Output the (X, Y) coordinate of the center of the cell containing the given text.  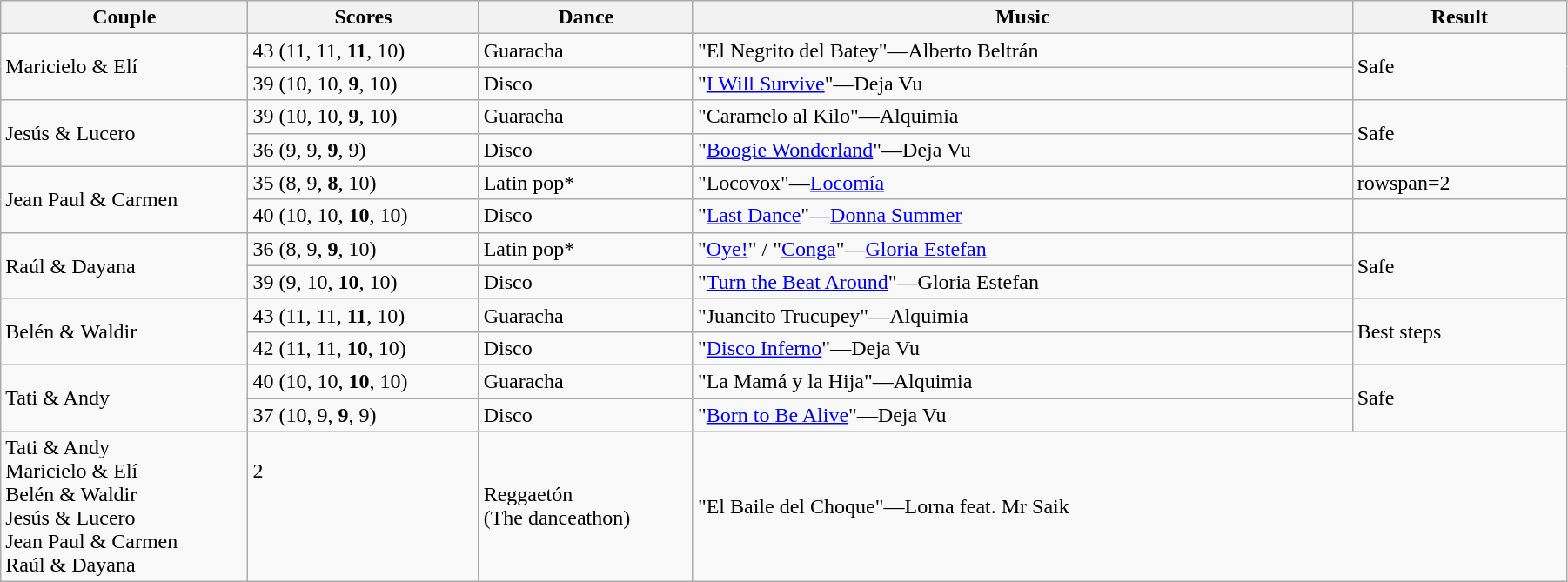
Belén & Waldir (124, 331)
"Born to Be Alive"—Deja Vu (1022, 415)
Dance (586, 17)
Result (1459, 17)
36 (8, 9, 9, 10) (364, 249)
"Caramelo al Kilo"—Alquimia (1022, 117)
35 (8, 9, 8, 10) (364, 183)
"Boogie Wonderland"—Deja Vu (1022, 150)
Raúl & Dayana (124, 265)
"Oye!" / "Conga"—Gloria Estefan (1022, 249)
rowspan=2 (1459, 183)
Couple (124, 17)
Best steps (1459, 331)
37 (10, 9, 9, 9) (364, 415)
42 (11, 11, 10, 10) (364, 348)
Scores (364, 17)
Jesús & Lucero (124, 133)
"Locovox"—Locomía (1022, 183)
Maricielo & Elí (124, 67)
36 (9, 9, 9, 9) (364, 150)
"Last Dance"—Donna Summer (1022, 216)
Tati & Andy (124, 398)
39 (9, 10, 10, 10) (364, 282)
Tati & AndyMaricielo & ElíBelén & WaldirJesús & LuceroJean Paul & CarmenRaúl & Dayana (124, 506)
Jean Paul & Carmen (124, 199)
"Turn the Beat Around"—Gloria Estefan (1022, 282)
"El Baile del Choque"—Lorna feat. Mr Saik (1129, 506)
"I Will Survive"—Deja Vu (1022, 84)
Music (1022, 17)
"Disco Inferno"—Deja Vu (1022, 348)
"Juancito Trucupey"—Alquimia (1022, 315)
"La Mamá y la Hija"—Alquimia (1022, 381)
2 (364, 506)
"El Negrito del Batey"—Alberto Beltrán (1022, 50)
Reggaetón(The danceathon) (586, 506)
